Capture the cell that displays the provided text and extract its (x, y) central coordinate. 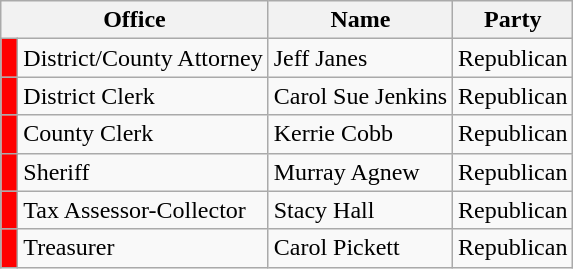
County Clerk (143, 134)
Name (360, 20)
Murray Agnew (360, 172)
Sheriff (143, 172)
District Clerk (143, 96)
District/County Attorney (143, 58)
Office (134, 20)
Carol Pickett (360, 248)
Jeff Janes (360, 58)
Kerrie Cobb (360, 134)
Carol Sue Jenkins (360, 96)
Stacy Hall (360, 210)
Party (513, 20)
Tax Assessor-Collector (143, 210)
Treasurer (143, 248)
